Return the (x, y) coordinate for the center point of the cell that contains the specified text.  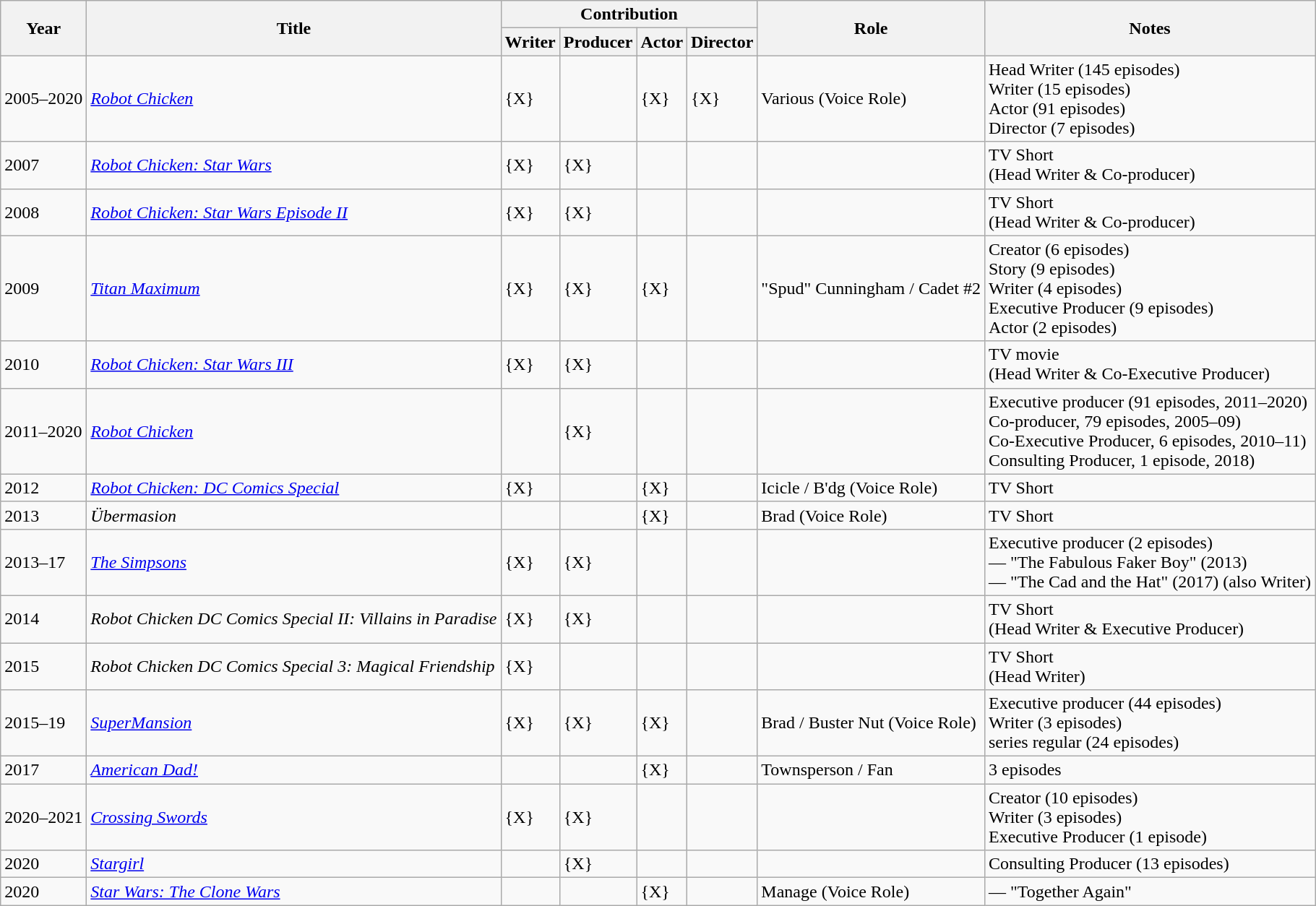
Consulting Producer (13 episodes) (1149, 864)
Contribution (629, 14)
TV Short(Head Writer & Executive Producer) (1149, 618)
2014 (43, 618)
Head Writer (145 episodes)Writer (15 episodes)Actor (91 episodes)Director (7 episodes) (1149, 98)
Actor (662, 42)
Übermasion (293, 515)
Robot Chicken DC Comics Special II: Villains in Paradise (293, 618)
Brad / Buster Nut (Voice Role) (872, 723)
Titan Maximum (293, 288)
American Dad! (293, 770)
Manage (Voice Role) (872, 892)
Brad (Voice Role) (872, 515)
Star Wars: The Clone Wars (293, 892)
Director (723, 42)
The Simpsons (293, 562)
2008 (43, 212)
2020–2021 (43, 817)
Role (872, 28)
2010 (43, 364)
3 episodes (1149, 770)
2011–2020 (43, 431)
2005–2020 (43, 98)
2012 (43, 488)
Robot Chicken: Star Wars (293, 165)
2015–19 (43, 723)
2009 (43, 288)
Robot Chicken: Star Wars III (293, 364)
TV movie(Head Writer & Co-Executive Producer) (1149, 364)
Icicle / B'dg (Voice Role) (872, 488)
"Spud" Cunningham / Cadet #2 (872, 288)
TV Short(Head Writer) (1149, 666)
Townsperson / Fan (872, 770)
2007 (43, 165)
Stargirl (293, 864)
2017 (43, 770)
Notes (1149, 28)
Executive producer (44 episodes)Writer (3 episodes)series regular (24 episodes) (1149, 723)
2013–17 (43, 562)
Robot Chicken DC Comics Special 3: Magical Friendship (293, 666)
Crossing Swords (293, 817)
SuperMansion (293, 723)
Writer (530, 42)
Creator (10 episodes)Writer (3 episodes)Executive Producer (1 episode) (1149, 817)
2013 (43, 515)
Producer (598, 42)
Various (Voice Role) (872, 98)
Year (43, 28)
Title (293, 28)
Robot Chicken: DC Comics Special (293, 488)
2015 (43, 666)
Creator (6 episodes)Story (9 episodes)Writer (4 episodes)Executive Producer (9 episodes)Actor (2 episodes) (1149, 288)
Executive producer (2 episodes)— "The Fabulous Faker Boy" (2013)— "The Cad and the Hat" (2017) (also Writer) (1149, 562)
— "Together Again" (1149, 892)
Robot Chicken: Star Wars Episode II (293, 212)
